Find where the given text appears and provide that cell's center as [X, Y] coordinate. 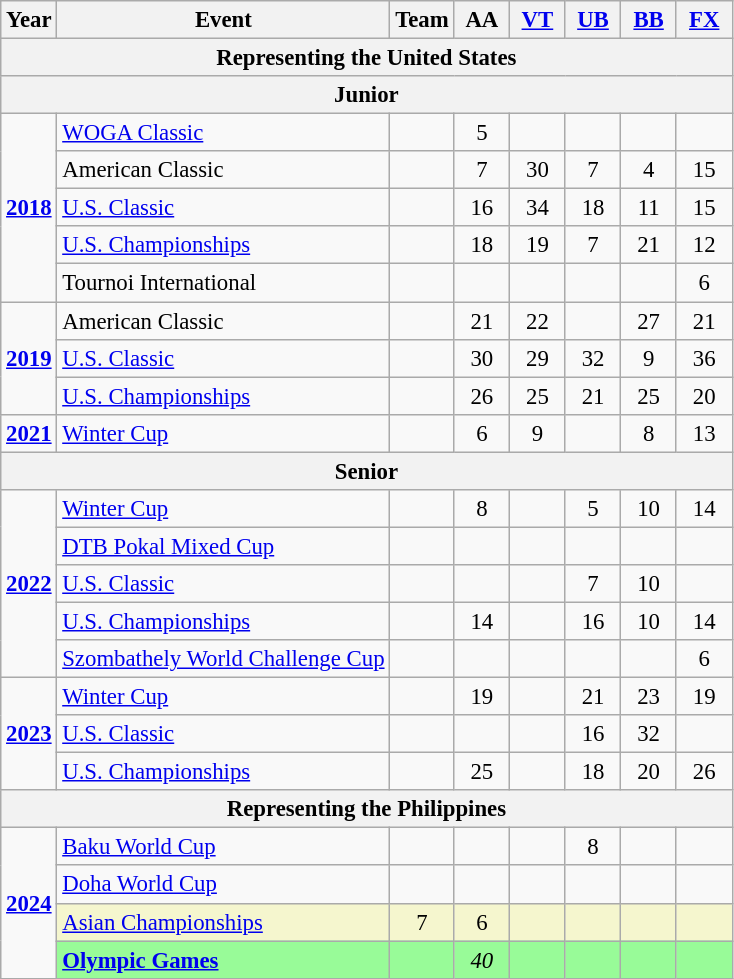
12 [704, 245]
23 [649, 697]
VT [538, 20]
2023 [29, 734]
Representing the Philippines [366, 809]
11 [649, 208]
Asian Championships [224, 922]
2022 [29, 584]
Senior [366, 471]
BB [649, 20]
FX [704, 20]
Tournoi International [224, 283]
Event [224, 20]
Baku World Cup [224, 847]
Year [29, 20]
40 [482, 960]
2019 [29, 358]
DTB Pokal Mixed Cup [224, 546]
34 [538, 208]
Junior [366, 95]
Szombathely World Challenge Cup [224, 659]
27 [649, 321]
2021 [29, 433]
36 [704, 358]
2018 [29, 208]
Doha World Cup [224, 885]
4 [649, 170]
AA [482, 20]
22 [538, 321]
UB [593, 20]
Representing the United States [366, 58]
13 [704, 433]
2024 [29, 903]
WOGA Classic [224, 133]
Olympic Games [224, 960]
29 [538, 358]
Team [422, 20]
